Locate the cell with the specified text and output its [x, y] center coordinate. 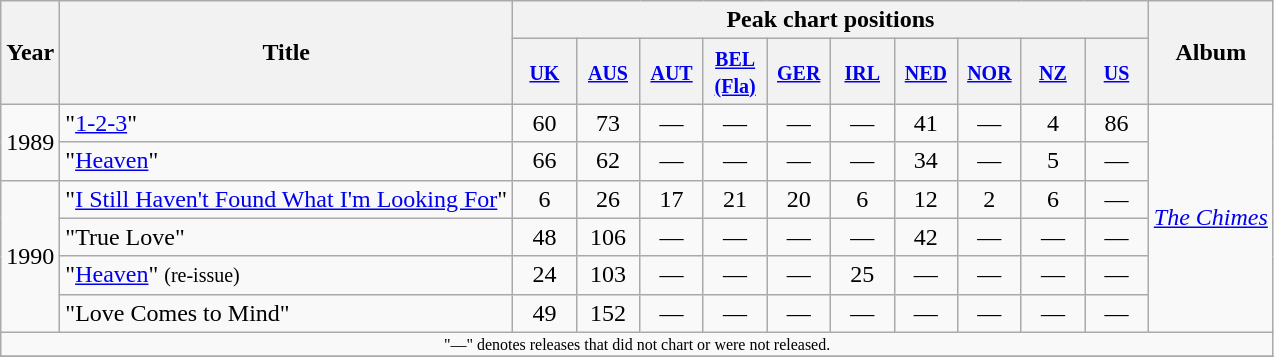
1990 [30, 256]
21 [735, 199]
"I Still Haven't Found What I'm Looking For" [286, 199]
IRL [862, 72]
86 [1117, 123]
Album [1210, 52]
152 [608, 313]
The Chimes [1210, 218]
24 [545, 275]
25 [862, 275]
Title [286, 52]
"Heaven" (re-issue) [286, 275]
"Love Comes to Mind" [286, 313]
UK [545, 72]
66 [545, 161]
12 [926, 199]
"1-2-3" [286, 123]
5 [1053, 161]
AUT [672, 72]
NED [926, 72]
17 [672, 199]
42 [926, 237]
2 [990, 199]
34 [926, 161]
41 [926, 123]
20 [799, 199]
106 [608, 237]
48 [545, 237]
BEL(Fla) [735, 72]
26 [608, 199]
1989 [30, 142]
62 [608, 161]
73 [608, 123]
103 [608, 275]
AUS [608, 72]
49 [545, 313]
US [1117, 72]
60 [545, 123]
NOR [990, 72]
Peak chart positions [831, 20]
"—" denotes releases that did not chart or were not released. [638, 344]
Year [30, 52]
GER [799, 72]
NZ [1053, 72]
"True Love" [286, 237]
"Heaven" [286, 161]
4 [1053, 123]
